Return [X, Y] of the center of cell containing provided text 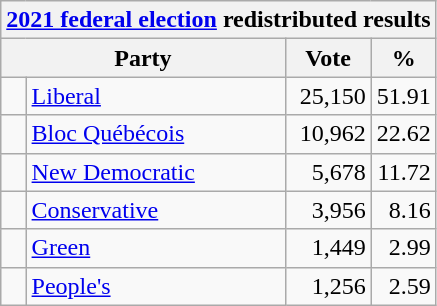
Conservative [156, 210]
People's [156, 286]
5,678 [328, 172]
8.16 [404, 210]
2.59 [404, 286]
Party [143, 58]
% [404, 58]
Bloc Québécois [156, 134]
3,956 [328, 210]
25,150 [328, 96]
2.99 [404, 248]
1,256 [328, 286]
2021 federal election redistributed results [218, 20]
Liberal [156, 96]
51.91 [404, 96]
New Democratic [156, 172]
Green [156, 248]
Vote [328, 58]
1,449 [328, 248]
10,962 [328, 134]
22.62 [404, 134]
11.72 [404, 172]
